Output the (x, y) coordinate of the center of the cell containing the given text.  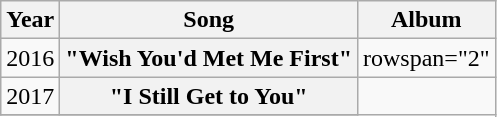
Year (30, 20)
rowspan="2" (427, 58)
Song (209, 20)
"Wish You'd Met Me First" (209, 58)
"I Still Get to You" (209, 96)
2017 (30, 96)
2016 (30, 58)
Album (427, 20)
